Return (x, y) of the center of cell containing provided text 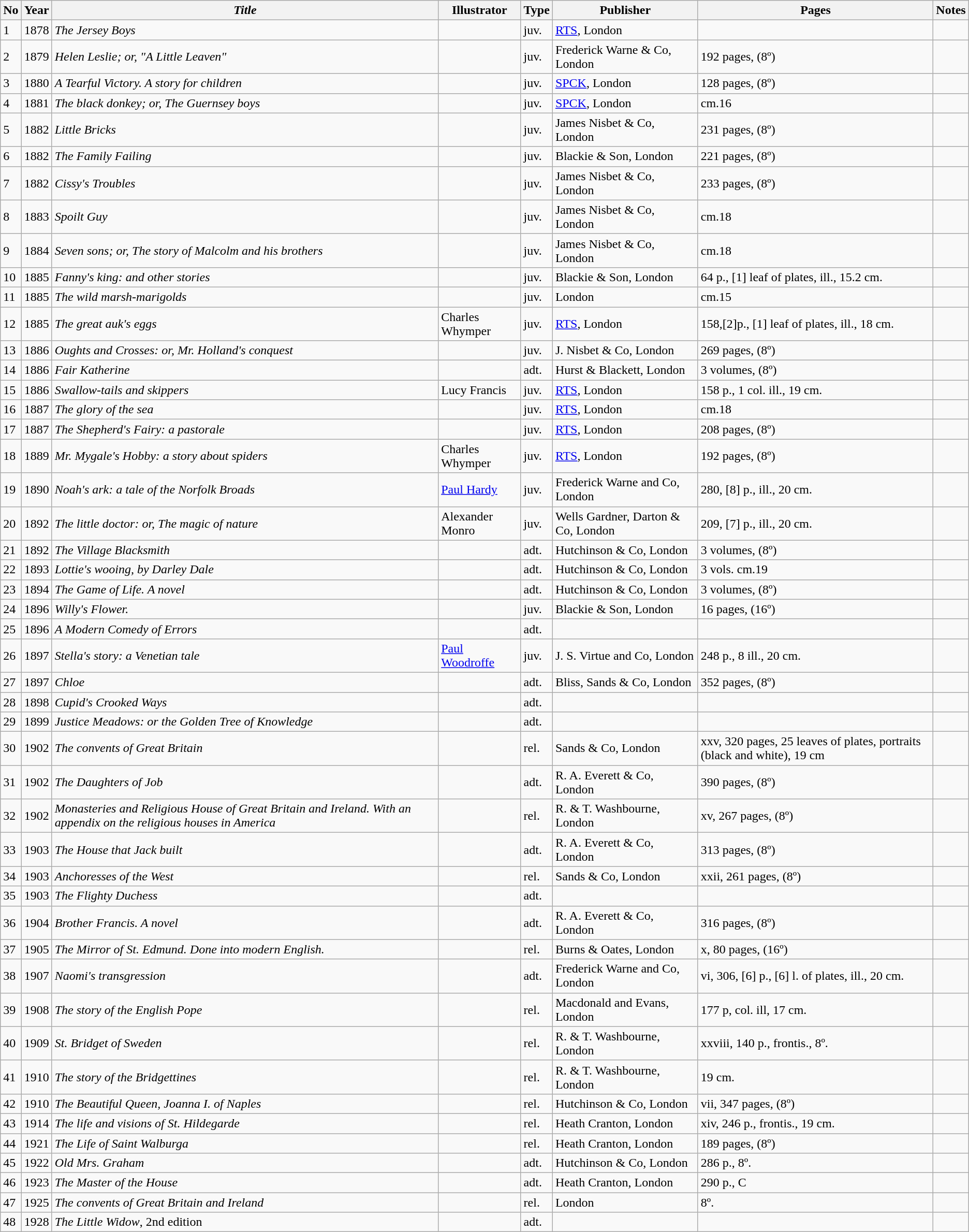
Illustrator (479, 10)
23 (11, 589)
47 (11, 1202)
43 (11, 1123)
64 p., [1] leaf of plates, ill., 15.2 cm. (816, 277)
Wells Gardner, Darton & Co, London (625, 523)
Chloe (245, 682)
Lucy Francis (479, 390)
The Flighty Duchess (245, 896)
18 (11, 456)
1880 (36, 83)
Publisher (625, 10)
35 (11, 896)
A Modern Comedy of Errors (245, 629)
11 (11, 297)
1894 (36, 589)
231 pages, (8º) (816, 129)
1907 (36, 976)
Naomi's transgression (245, 976)
19 (11, 490)
20 (11, 523)
Helen Leslie; or, "A Little Leaven" (245, 57)
32 (11, 816)
3 (11, 83)
cm.15 (816, 297)
17 (11, 429)
22 (11, 570)
Year (36, 10)
9 (11, 251)
The Master of the House (245, 1183)
27 (11, 682)
Swallow-tails and skippers (245, 390)
4 (11, 103)
37 (11, 949)
The little doctor: or, The magic of nature (245, 523)
286 p., 8º. (816, 1163)
The Village Blacksmith (245, 550)
1878 (36, 30)
Type (536, 10)
Seven sons; or, The story of Malcolm and his brothers (245, 251)
25 (11, 629)
xv, 267 pages, (8º) (816, 816)
The Shepherd's Fairy: a pastorale (245, 429)
33 (11, 849)
Burns & Oates, London (625, 949)
The House that Jack built (245, 849)
1921 (36, 1143)
30 (11, 749)
No (11, 10)
Pages (816, 10)
313 pages, (8º) (816, 849)
Macdonald and Evans, London (625, 1010)
Frederick Warne & Co, London (625, 57)
The wild marsh-marigolds (245, 297)
290 p., C (816, 1183)
208 pages, (8º) (816, 429)
1914 (36, 1123)
J. S. Virtue and Co, London (625, 656)
8º. (816, 1202)
12 (11, 323)
The story of the English Pope (245, 1010)
The Game of Life. A novel (245, 589)
352 pages, (8º) (816, 682)
158,[2]p., [1] leaf of plates, ill., 18 cm. (816, 323)
xxv, 320 pages, 25 leaves of plates, portraits (black and white), 19 cm (816, 749)
cm.16 (816, 103)
1890 (36, 490)
1904 (36, 923)
1898 (36, 702)
1881 (36, 103)
1925 (36, 1202)
The Beautiful Queen, Joanna I. of Naples (245, 1104)
1883 (36, 216)
xxii, 261 pages, (8º) (816, 876)
36 (11, 923)
The story of the Bridgettines (245, 1077)
46 (11, 1183)
280, [8] p., ill., 20 cm. (816, 490)
26 (11, 656)
Oughts and Crosses: or, Mr. Holland's conquest (245, 351)
1908 (36, 1010)
Cupid's Crooked Ways (245, 702)
48 (11, 1222)
8 (11, 216)
40 (11, 1043)
The Life of Saint Walburga (245, 1143)
7 (11, 183)
45 (11, 1163)
221 pages, (8º) (816, 156)
269 pages, (8º) (816, 351)
390 pages, (8º) (816, 782)
29 (11, 722)
34 (11, 876)
The great auk's eggs (245, 323)
44 (11, 1143)
Hurst & Blackett, London (625, 370)
St. Bridget of Sweden (245, 1043)
5 (11, 129)
21 (11, 550)
Notes (951, 10)
Little Bricks (245, 129)
1905 (36, 949)
Title (245, 10)
Old Mrs. Graham (245, 1163)
xxviii, 140 p., frontis., 8º. (816, 1043)
1893 (36, 570)
177 p, col. ill, 17 cm. (816, 1010)
2 (11, 57)
1922 (36, 1163)
316 pages, (8º) (816, 923)
16 pages, (16º) (816, 609)
Justice Meadows: or the Golden Tree of Knowledge (245, 722)
13 (11, 351)
Spoilt Guy (245, 216)
The black donkey; or, The Guernsey boys (245, 103)
A Tearful Victory. A story for children (245, 83)
248 p., 8 ill., 20 cm. (816, 656)
Mr. Mygale's Hobby: a story about spiders (245, 456)
1 (11, 30)
39 (11, 1010)
Bliss, Sands & Co, London (625, 682)
41 (11, 1077)
Willy's Flower. (245, 609)
The life and visions of St. Hildegarde (245, 1123)
1884 (36, 251)
Anchoresses of the West (245, 876)
Paul Hardy (479, 490)
Brother Francis. A novel (245, 923)
15 (11, 390)
xiv, 246 p., frontis., 19 cm. (816, 1123)
6 (11, 156)
3 vols. cm.19 (816, 570)
28 (11, 702)
189 pages, (8º) (816, 1143)
Lottie's wooing, by Darley Dale (245, 570)
10 (11, 277)
The Family Failing (245, 156)
The convents of Great Britain and Ireland (245, 1202)
14 (11, 370)
x, 80 pages, (16º) (816, 949)
1909 (36, 1043)
The convents of Great Britain (245, 749)
1899 (36, 722)
The glory of the sea (245, 410)
The Little Widow, 2nd edition (245, 1222)
38 (11, 976)
Stella's story: a Venetian tale (245, 656)
vii, 347 pages, (8º) (816, 1104)
Fair Katherine (245, 370)
1928 (36, 1222)
1889 (36, 456)
19 cm. (816, 1077)
J. Nisbet & Co, London (625, 351)
1879 (36, 57)
1923 (36, 1183)
The Mirror of St. Edmund. Done into modern English. (245, 949)
31 (11, 782)
233 pages, (8º) (816, 183)
128 pages, (8º) (816, 83)
209, [7] p., ill., 20 cm. (816, 523)
The Daughters of Job (245, 782)
Fanny's king: and other stories (245, 277)
24 (11, 609)
158 p., 1 col. ill., 19 cm. (816, 390)
Alexander Monro (479, 523)
The Jersey Boys (245, 30)
16 (11, 410)
42 (11, 1104)
Paul Woodroffe (479, 656)
Cissy's Troubles (245, 183)
Noah's ark: a tale of the Norfolk Broads (245, 490)
Monasteries and Religious House of Great Britain and Ireland. With an appendix on the religious houses in America (245, 816)
vi, 306, [6] p., [6] l. of plates, ill., 20 cm. (816, 976)
